Capture the cell that displays the provided text and extract its [X, Y] central coordinate. 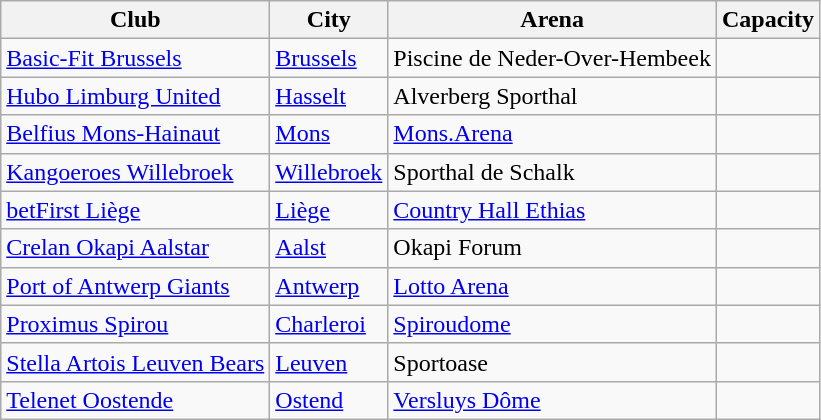
Belfius Mons-Hainaut [136, 134]
Hasselt [329, 96]
Leuven [329, 362]
Arena [552, 20]
Ostend [329, 400]
Port of Antwerp Giants [136, 286]
Proximus Spirou [136, 324]
Basic-Fit Brussels [136, 58]
Willebroek [329, 172]
Kangoeroes Willebroek [136, 172]
Versluys Dôme [552, 400]
Mons.Arena [552, 134]
Capacity [768, 20]
betFirst Liège [136, 210]
Stella Artois Leuven Bears [136, 362]
Country Hall Ethias [552, 210]
Spiroudome [552, 324]
Hubo Limburg United [136, 96]
Telenet Oostende [136, 400]
City [329, 20]
Antwerp [329, 286]
Aalst [329, 248]
Lotto Arena [552, 286]
Sportoase [552, 362]
Club [136, 20]
Piscine de Neder-Over-Hembeek [552, 58]
Sporthal de Schalk [552, 172]
Alverberg Sporthal [552, 96]
Crelan Okapi Aalstar [136, 248]
Charleroi [329, 324]
Brussels [329, 58]
Mons [329, 134]
Liège [329, 210]
Okapi Forum [552, 248]
